Return [X, Y] of the center of cell containing provided text 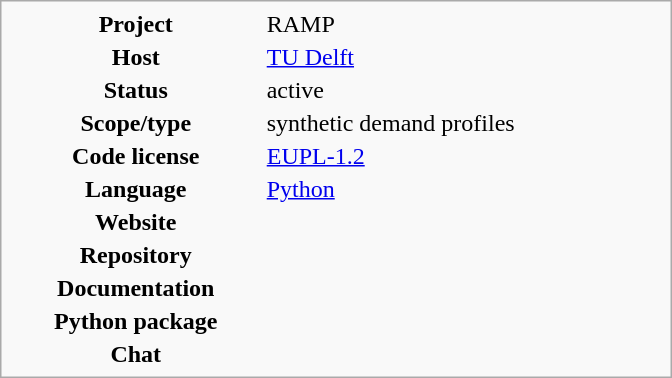
Python [464, 189]
Repository [136, 255]
Status [136, 90]
Code license [136, 156]
Documentation [136, 288]
Website [136, 222]
TU Delft [464, 57]
synthetic demand profiles [464, 123]
RAMP [464, 24]
Python package [136, 321]
EUPL-1.2 [464, 156]
active [464, 90]
Project [136, 24]
Host [136, 57]
Scope/type [136, 123]
Language [136, 189]
Chat [136, 354]
